Scan for the cell matching the given text and deliver its [X, Y] coordinate at center. 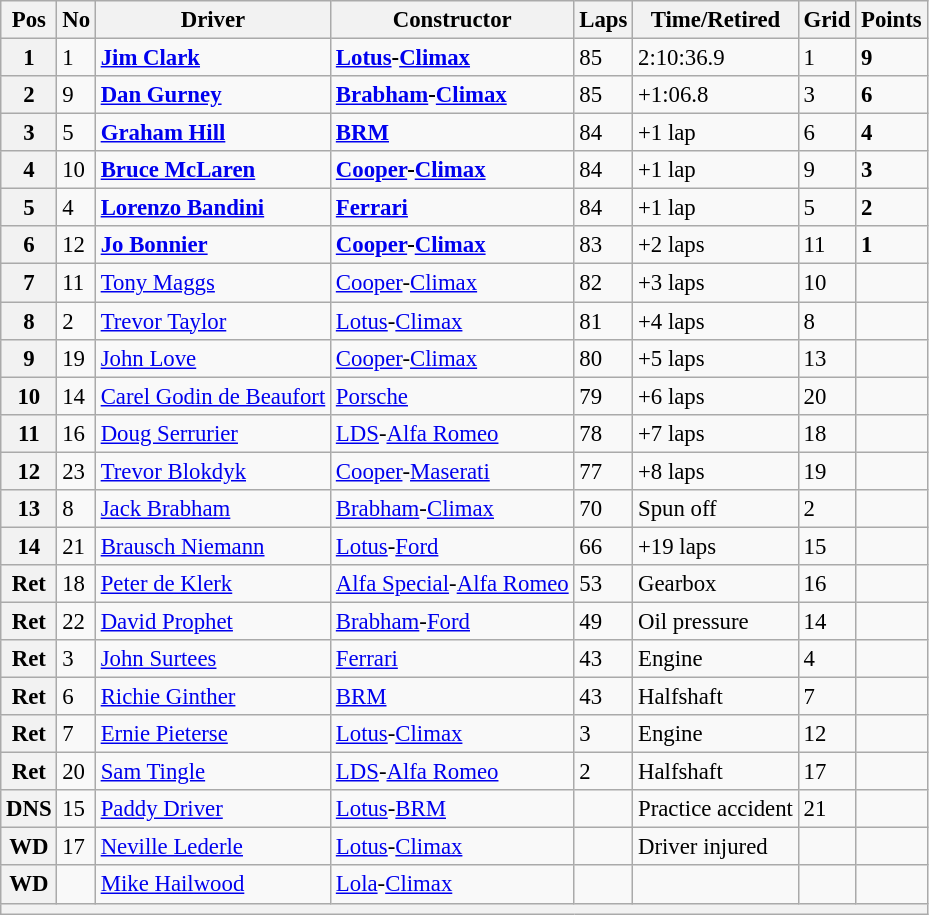
John Surtees [212, 659]
Gearbox [716, 584]
DNS [29, 809]
Constructor [452, 20]
Practice accident [716, 809]
Oil pressure [716, 621]
Carel Godin de Beaufort [212, 396]
+4 laps [716, 321]
80 [604, 358]
Brabham-Ford [452, 621]
79 [604, 396]
83 [604, 245]
Richie Ginther [212, 697]
Lotus-Ford [452, 546]
Trevor Blokdyk [212, 471]
Driver injured [716, 847]
Neville Lederle [212, 847]
No [76, 20]
Ernie Pieterse [212, 734]
77 [604, 471]
Lorenzo Bandini [212, 208]
49 [604, 621]
22 [76, 621]
+19 laps [716, 546]
Cooper-Maserati [452, 471]
Dan Gurney [212, 95]
Porsche [452, 396]
Points [892, 20]
Doug Serrurier [212, 433]
Jo Bonnier [212, 245]
David Prophet [212, 621]
Driver [212, 20]
Jim Clark [212, 58]
Tony Maggs [212, 283]
23 [76, 471]
Brausch Niemann [212, 546]
Lotus-BRM [452, 809]
John Love [212, 358]
+8 laps [716, 471]
Grid [826, 20]
70 [604, 509]
+2 laps [716, 245]
Trevor Taylor [212, 321]
Jack Brabham [212, 509]
66 [604, 546]
+5 laps [716, 358]
+1:06.8 [716, 95]
Time/Retired [716, 20]
2:10:36.9 [716, 58]
78 [604, 433]
Graham Hill [212, 133]
Peter de Klerk [212, 584]
81 [604, 321]
Bruce McLaren [212, 170]
82 [604, 283]
53 [604, 584]
Paddy Driver [212, 809]
Laps [604, 20]
+7 laps [716, 433]
Alfa Special-Alfa Romeo [452, 584]
Lola-Climax [452, 885]
+3 laps [716, 283]
Mike Hailwood [212, 885]
Sam Tingle [212, 772]
Pos [29, 20]
+6 laps [716, 396]
Spun off [716, 509]
